For the text-containing cell, return its midpoint in (x, y) coordinate format. 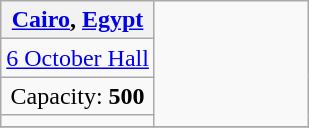
Capacity: 500 (78, 96)
Cairo, Egypt (78, 20)
6 October Hall (78, 58)
